Scan for the cell matching the given text and deliver its (x, y) coordinate at center. 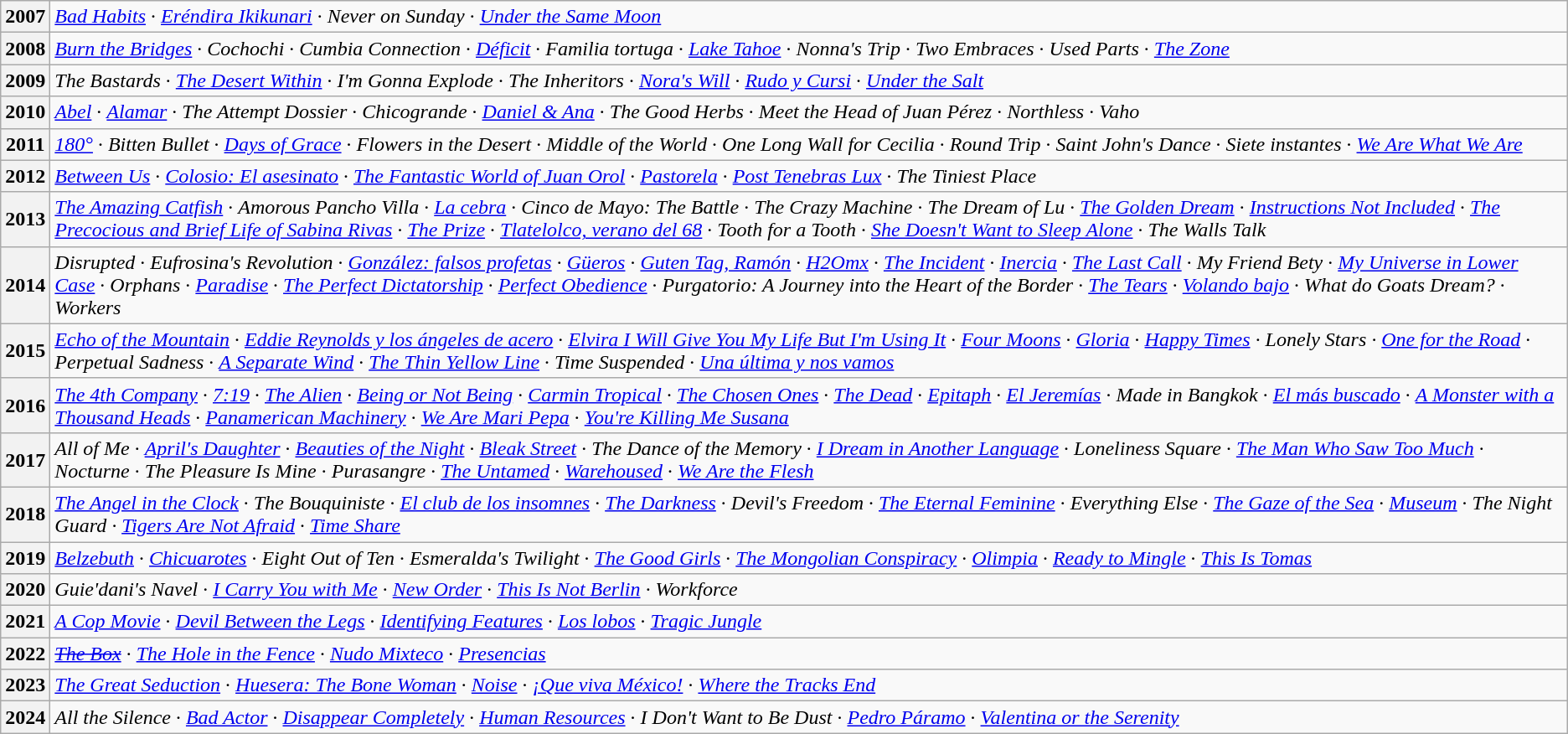
All the Silence · Bad Actor · Disappear Completely · Human Resources · I Don't Want to Be Dust · Pedro Páramo · Valentina or the Serenity (809, 717)
2023 (25, 685)
2013 (25, 220)
Guie'dani's Navel · I Carry You with Me · New Order · This Is Not Berlin · Workforce (809, 590)
2015 (25, 350)
Between Us · Colosio: El asesinato · The Fantastic World of Juan Orol · Pastorela · Post Tenebras Lux · The Tiniest Place (809, 176)
The Box · The Hole in the Fence · Nudo Mixteco · Presencias (809, 654)
2018 (25, 514)
Burn the Bridges · Cochochi · Cumbia Connection · Déficit · Familia tortuga · Lake Tahoe · Nonna's Trip · Two Embraces · Used Parts · The Zone (809, 49)
2017 (25, 459)
2021 (25, 622)
2016 (25, 406)
2009 (25, 80)
The Great Seduction · Huesera: The Bone Woman · Noise · ¡Que viva México! · Where the Tracks End (809, 685)
A Cop Movie · Devil Between the Legs · Identifying Features · Los lobos · Tragic Jungle (809, 622)
2019 (25, 557)
The Bastards · The Desert Within · I'm Gonna Explode · The Inheritors · Nora's Will · Rudo y Cursi · Under the Salt (809, 80)
2010 (25, 112)
2012 (25, 176)
2022 (25, 654)
2014 (25, 285)
2007 (25, 17)
Bad Habits · Eréndira Ikikunari · Never on Sunday · Under the Same Moon (809, 17)
Abel · Alamar · The Attempt Dossier · Chicogrande · Daniel & Ana · The Good Herbs · Meet the Head of Juan Pérez · Northless · Vaho (809, 112)
2024 (25, 717)
2008 (25, 49)
2011 (25, 144)
2020 (25, 590)
